Return [x, y] of the center of cell containing provided text 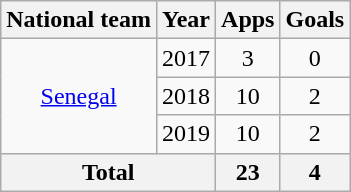
4 [315, 172]
2018 [186, 96]
Senegal [79, 96]
Apps [248, 20]
National team [79, 20]
Total [108, 172]
Year [186, 20]
Goals [315, 20]
2019 [186, 134]
3 [248, 58]
23 [248, 172]
2017 [186, 58]
0 [315, 58]
